Capture the cell that displays the provided text and extract its (X, Y) central coordinate. 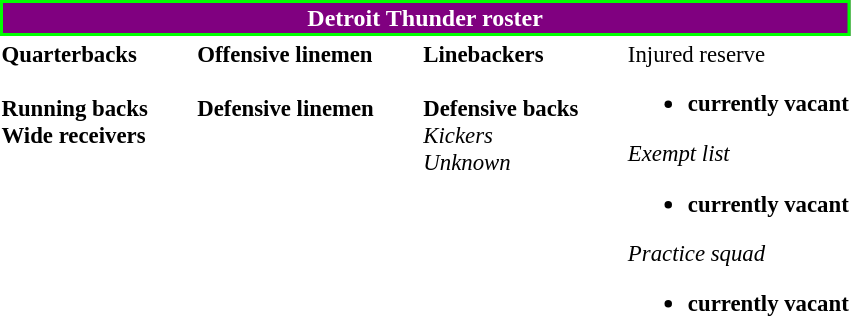
Detroit Thunder roster (425, 18)
